Output the [x, y] coordinate of the center of the cell containing the given text.  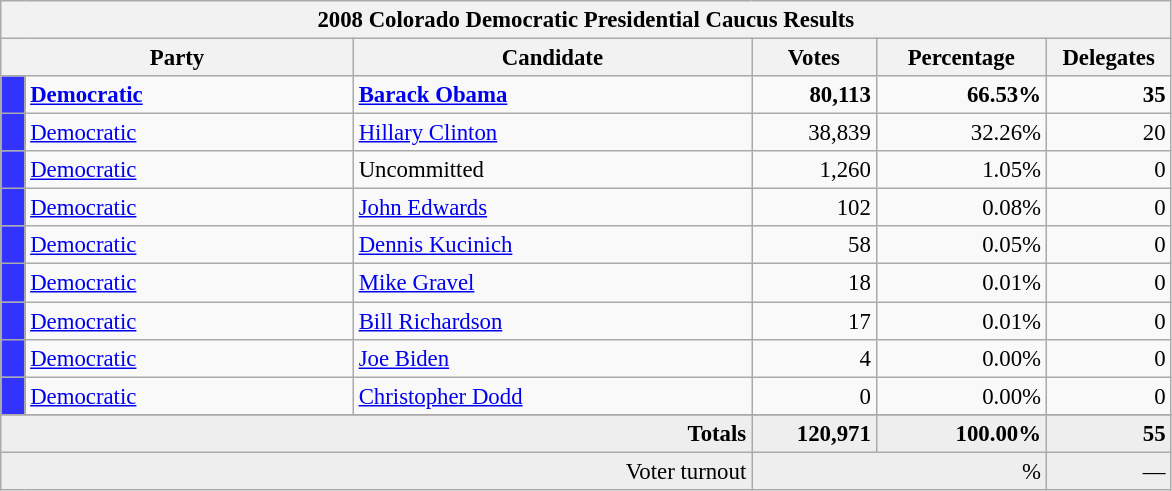
38,839 [814, 133]
John Edwards [552, 208]
Voter turnout [376, 471]
Party [178, 58]
58 [814, 245]
17 [814, 321]
66.53% [961, 95]
— [1108, 471]
Percentage [961, 58]
4 [814, 358]
1.05% [961, 170]
Totals [376, 433]
Bill Richardson [552, 321]
18 [814, 283]
Mike Gravel [552, 283]
Joe Biden [552, 358]
0.05% [961, 245]
0.08% [961, 208]
Votes [814, 58]
100.00% [961, 433]
Christopher Dodd [552, 396]
1,260 [814, 170]
Dennis Kucinich [552, 245]
102 [814, 208]
Hillary Clinton [552, 133]
35 [1108, 95]
32.26% [961, 133]
2008 Colorado Democratic Presidential Caucus Results [586, 20]
80,113 [814, 95]
Uncommitted [552, 170]
120,971 [814, 433]
% [900, 471]
20 [1108, 133]
55 [1108, 433]
Candidate [552, 58]
Delegates [1108, 58]
Barack Obama [552, 95]
